Determine the (X, Y) coordinate at the center of the cell enclosing the given text.  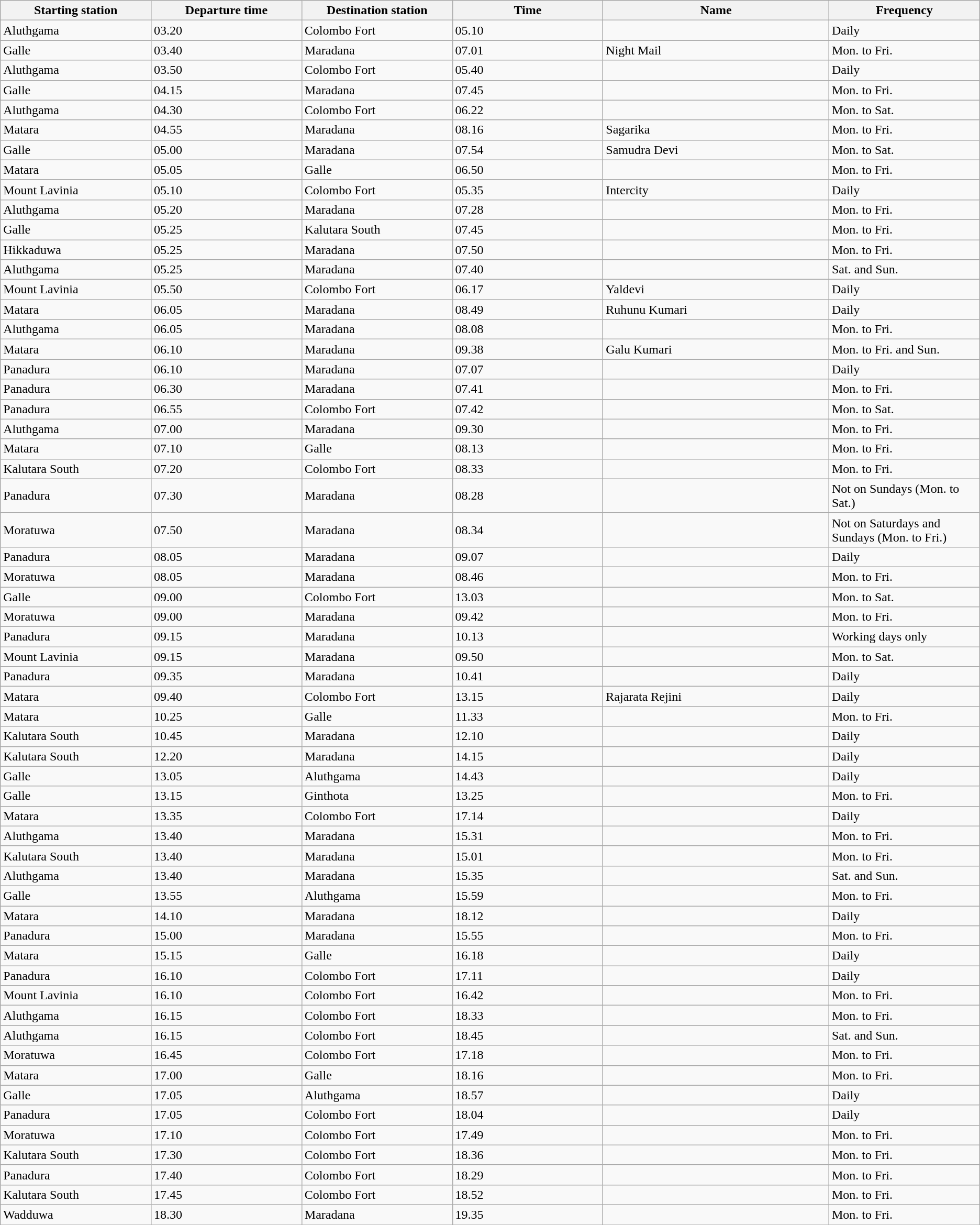
07.07 (528, 369)
06.30 (227, 389)
Sagarika (716, 130)
15.59 (528, 896)
18.12 (528, 916)
13.35 (227, 816)
06.50 (528, 170)
18.36 (528, 1155)
10.25 (227, 716)
Yaldevi (716, 290)
Ginthota (377, 796)
12.10 (528, 736)
17.45 (227, 1195)
07.00 (227, 429)
07.20 (227, 469)
06.55 (227, 409)
09.07 (528, 557)
09.38 (528, 349)
15.35 (528, 876)
11.33 (528, 716)
17.18 (528, 1055)
07.41 (528, 389)
09.30 (528, 429)
05.35 (528, 190)
08.34 (528, 530)
08.46 (528, 577)
17.49 (528, 1135)
13.55 (227, 896)
08.13 (528, 449)
05.40 (528, 70)
Not on Sundays (Mon. to Sat.) (904, 495)
04.15 (227, 90)
Time (528, 10)
03.20 (227, 30)
03.40 (227, 50)
15.55 (528, 936)
Departure time (227, 10)
03.50 (227, 70)
12.20 (227, 756)
07.10 (227, 449)
17.14 (528, 816)
15.01 (528, 856)
18.33 (528, 1016)
07.40 (528, 270)
17.10 (227, 1135)
Night Mail (716, 50)
18.16 (528, 1075)
14.15 (528, 756)
10.41 (528, 677)
Rajarata Rejini (716, 697)
16.45 (227, 1055)
10.13 (528, 637)
07.54 (528, 150)
09.35 (227, 677)
06.17 (528, 290)
05.00 (227, 150)
14.43 (528, 776)
Samudra Devi (716, 150)
14.10 (227, 916)
07.30 (227, 495)
Name (716, 10)
Hikkaduwa (76, 250)
Wadduwa (76, 1215)
08.33 (528, 469)
06.22 (528, 110)
15.15 (227, 956)
04.30 (227, 110)
05.05 (227, 170)
04.55 (227, 130)
08.08 (528, 329)
Ruhunu Kumari (716, 310)
19.35 (528, 1215)
18.30 (227, 1215)
13.05 (227, 776)
Starting station (76, 10)
07.01 (528, 50)
10.45 (227, 736)
18.52 (528, 1195)
Galu Kumari (716, 349)
08.28 (528, 495)
Mon. to Fri. and Sun. (904, 349)
05.20 (227, 209)
15.00 (227, 936)
07.42 (528, 409)
13.25 (528, 796)
05.50 (227, 290)
09.40 (227, 697)
16.42 (528, 996)
09.50 (528, 657)
16.18 (528, 956)
Working days only (904, 637)
18.04 (528, 1115)
08.49 (528, 310)
17.11 (528, 976)
09.42 (528, 617)
17.00 (227, 1075)
18.57 (528, 1095)
18.29 (528, 1175)
18.45 (528, 1035)
Not on Saturdays and Sundays (Mon. to Fri.) (904, 530)
15.31 (528, 836)
17.40 (227, 1175)
08.16 (528, 130)
13.03 (528, 597)
07.28 (528, 209)
Destination station (377, 10)
Intercity (716, 190)
17.30 (227, 1155)
Frequency (904, 10)
